Provide the [X, Y] coordinate of the cell's center where the given text is located.  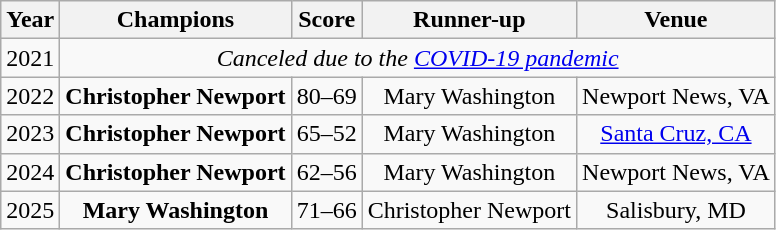
Canceled due to the COVID-19 pandemic [418, 58]
2024 [30, 172]
62–56 [326, 172]
Runner-up [469, 20]
65–52 [326, 134]
71–66 [326, 210]
2023 [30, 134]
Year [30, 20]
Santa Cruz, CA [676, 134]
2025 [30, 210]
Score [326, 20]
2022 [30, 96]
2021 [30, 58]
80–69 [326, 96]
Venue [676, 20]
Salisbury, MD [676, 210]
Champions [176, 20]
